Extract the [x, y] coordinate from the center of the cell holding the provided text.  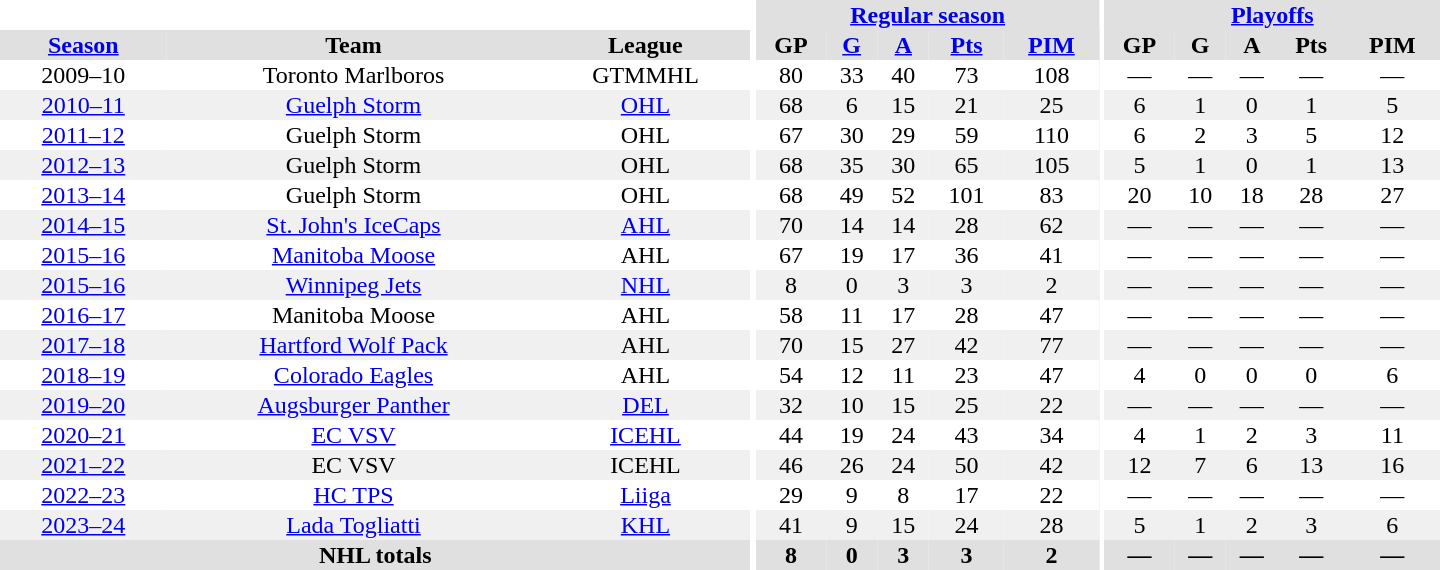
2016–17 [84, 315]
DEL [645, 405]
League [645, 45]
GTMMHL [645, 75]
16 [1392, 465]
NHL totals [375, 555]
2017–18 [84, 345]
110 [1052, 135]
7 [1200, 465]
43 [966, 435]
59 [966, 135]
2023–24 [84, 525]
34 [1052, 435]
50 [966, 465]
2021–22 [84, 465]
33 [852, 75]
Liiga [645, 495]
18 [1252, 195]
KHL [645, 525]
2011–12 [84, 135]
20 [1140, 195]
Augsburger Panther [354, 405]
52 [903, 195]
Toronto Marlboros [354, 75]
108 [1052, 75]
2013–14 [84, 195]
105 [1052, 165]
44 [791, 435]
35 [852, 165]
83 [1052, 195]
Season [84, 45]
NHL [645, 285]
80 [791, 75]
Colorado Eagles [354, 375]
73 [966, 75]
Winnipeg Jets [354, 285]
40 [903, 75]
46 [791, 465]
2014–15 [84, 225]
Lada Togliatti [354, 525]
St. John's IceCaps [354, 225]
32 [791, 405]
58 [791, 315]
101 [966, 195]
2022–23 [84, 495]
62 [1052, 225]
Regular season [928, 15]
Playoffs [1272, 15]
49 [852, 195]
77 [1052, 345]
Team [354, 45]
36 [966, 255]
65 [966, 165]
21 [966, 105]
2009–10 [84, 75]
2010–11 [84, 105]
HC TPS [354, 495]
2018–19 [84, 375]
26 [852, 465]
2019–20 [84, 405]
54 [791, 375]
2012–13 [84, 165]
23 [966, 375]
2020–21 [84, 435]
Hartford Wolf Pack [354, 345]
